Return the [X, Y] coordinate for the center point of the cell that contains the specified text.  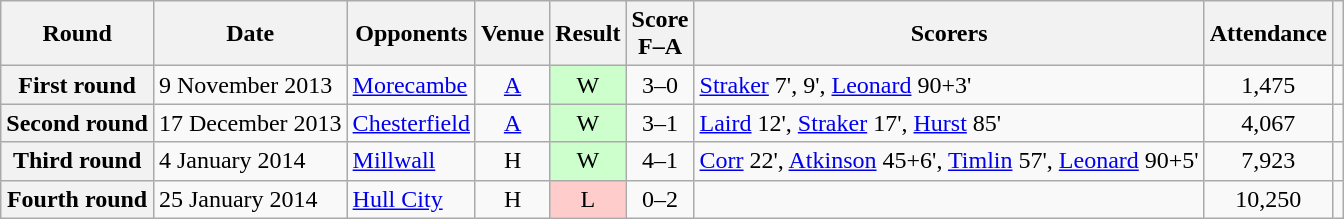
ScoreF–A [660, 34]
Third round [78, 161]
Date [250, 34]
Attendance [1268, 34]
First round [78, 85]
Scorers [949, 34]
Straker 7', 9', Leonard 90+3' [949, 85]
Millwall [411, 161]
L [588, 199]
7,923 [1268, 161]
1,475 [1268, 85]
Morecambe [411, 85]
Opponents [411, 34]
Laird 12', Straker 17', Hurst 85' [949, 123]
Round [78, 34]
4 January 2014 [250, 161]
10,250 [1268, 199]
Chesterfield [411, 123]
9 November 2013 [250, 85]
Fourth round [78, 199]
3–1 [660, 123]
Result [588, 34]
Venue [512, 34]
4–1 [660, 161]
Corr 22', Atkinson 45+6', Timlin 57', Leonard 90+5' [949, 161]
4,067 [1268, 123]
17 December 2013 [250, 123]
Second round [78, 123]
Hull City [411, 199]
0–2 [660, 199]
25 January 2014 [250, 199]
3–0 [660, 85]
